Return the [x, y] coordinate for the center point of the cell that contains the specified text.  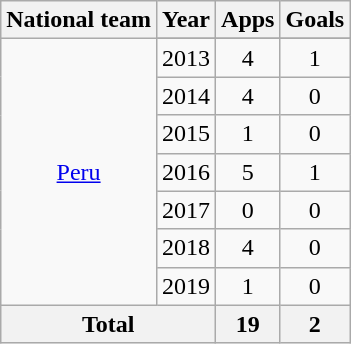
2018 [186, 248]
19 [248, 324]
National team [79, 20]
Total [108, 324]
2 [315, 324]
2013 [186, 58]
Apps [248, 20]
2014 [186, 96]
5 [248, 172]
2015 [186, 134]
Goals [315, 20]
2019 [186, 286]
2017 [186, 210]
Peru [79, 172]
Year [186, 20]
2016 [186, 172]
